Provide the [x, y] coordinate of the cell's center where the given text is located.  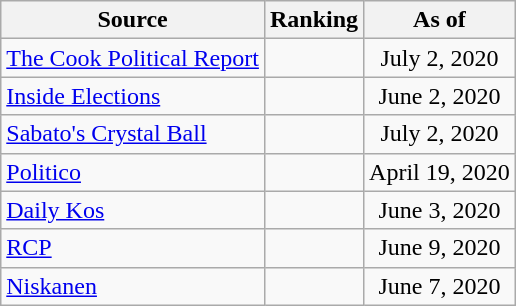
June 2, 2020 [440, 96]
June 9, 2020 [440, 248]
Sabato's Crystal Ball [133, 134]
RCP [133, 248]
Ranking [314, 20]
Daily Kos [133, 210]
June 7, 2020 [440, 286]
April 19, 2020 [440, 172]
The Cook Political Report [133, 58]
Politico [133, 172]
As of [440, 20]
June 3, 2020 [440, 210]
Inside Elections [133, 96]
Source [133, 20]
Niskanen [133, 286]
